Return the (X, Y) coordinate for the center point of the cell that contains the specified text.  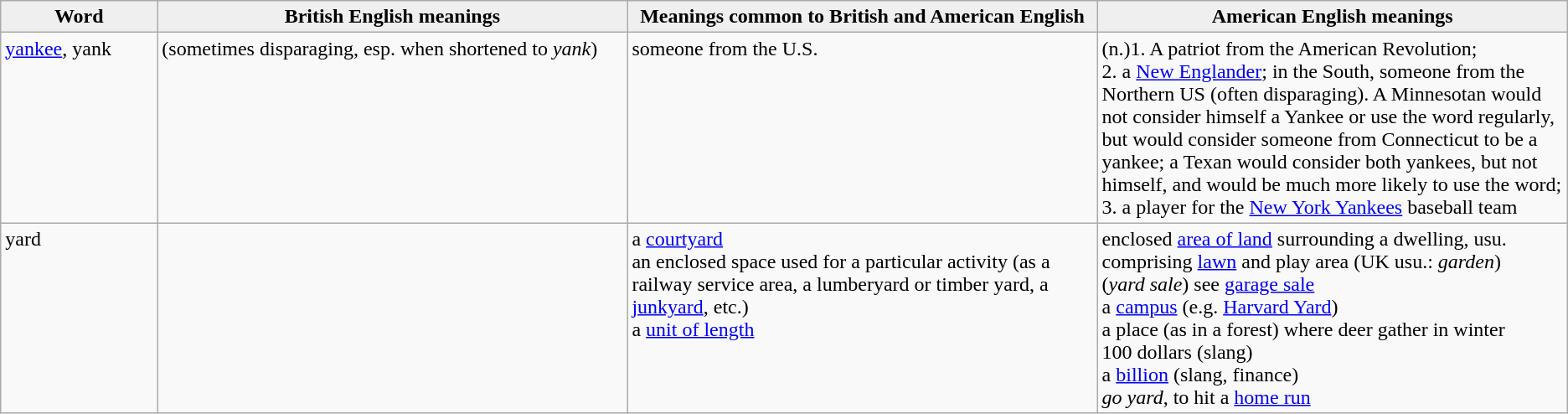
Meanings common to British and American English (863, 17)
American English meanings (1332, 17)
(sometimes disparaging, esp. when shortened to yank) (392, 127)
Word (79, 17)
yard (79, 318)
someone from the U.S. (863, 127)
yankee, yank (79, 127)
British English meanings (392, 17)
